Return the (X, Y) coordinate for the center point of the cell that contains the specified text.  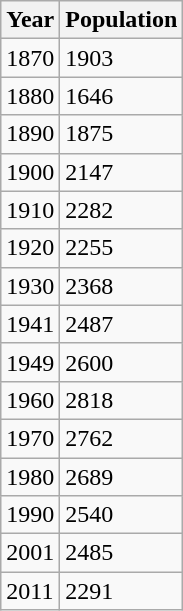
2818 (122, 400)
2762 (122, 438)
2255 (122, 248)
2001 (30, 553)
1980 (30, 477)
Population (122, 20)
2689 (122, 477)
1910 (30, 210)
1930 (30, 286)
1941 (30, 324)
2011 (30, 591)
2540 (122, 515)
1890 (30, 134)
2368 (122, 286)
1949 (30, 362)
2487 (122, 324)
1903 (122, 58)
1875 (122, 134)
2291 (122, 591)
1960 (30, 400)
1900 (30, 172)
Year (30, 20)
1646 (122, 96)
1990 (30, 515)
2600 (122, 362)
2282 (122, 210)
2147 (122, 172)
1970 (30, 438)
1880 (30, 96)
1920 (30, 248)
1870 (30, 58)
2485 (122, 553)
